For the text-containing cell, return its midpoint in (x, y) coordinate format. 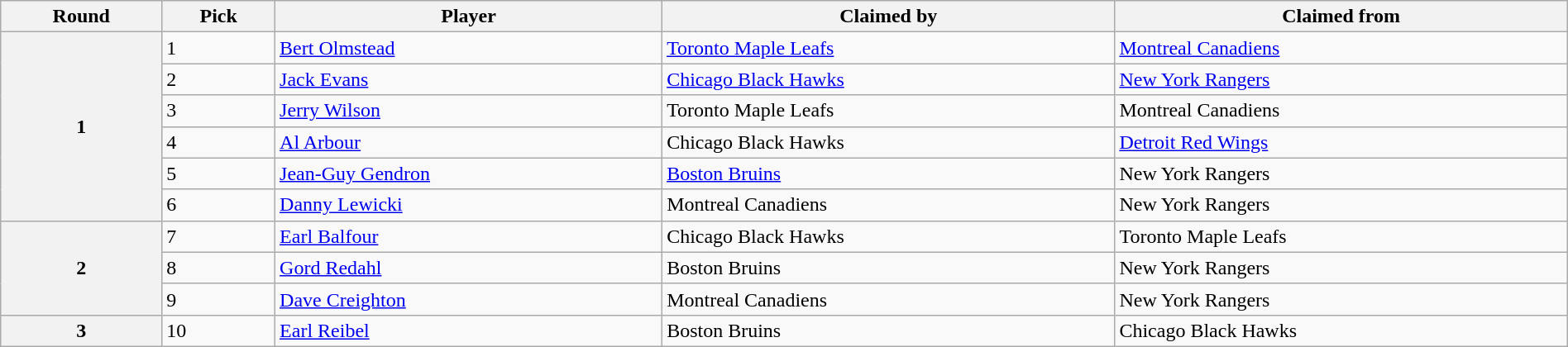
Player (469, 17)
Jerry Wilson (469, 111)
Round (81, 17)
Detroit Red Wings (1341, 142)
10 (218, 330)
Gord Redahl (469, 268)
Danny Lewicki (469, 205)
Jean-Guy Gendron (469, 173)
8 (218, 268)
Dave Creighton (469, 299)
7 (218, 236)
Bert Olmstead (469, 48)
Earl Reibel (469, 330)
Jack Evans (469, 79)
4 (218, 142)
Pick (218, 17)
Claimed by (888, 17)
Al Arbour (469, 142)
6 (218, 205)
9 (218, 299)
5 (218, 173)
Claimed from (1341, 17)
Earl Balfour (469, 236)
